Determine the (X, Y) coordinate at the center of the cell enclosing the given text.  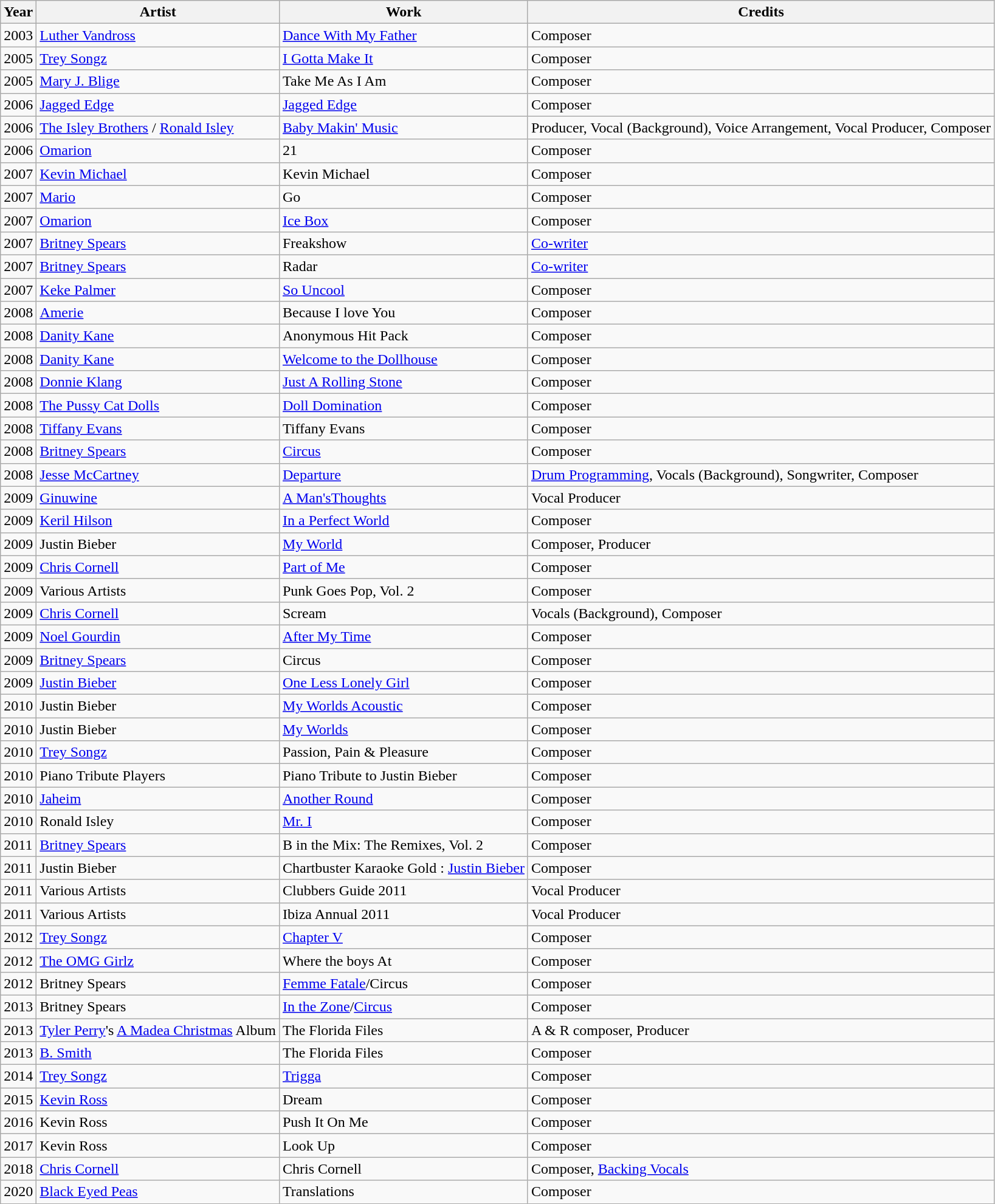
Just A Rolling Stone (404, 382)
Translations (404, 1192)
Composer, Backing Vocals (761, 1169)
21 (404, 151)
Ibiza Annual 2011 (404, 914)
Part of Me (404, 567)
Passion, Pain & Pleasure (404, 752)
In the Zone/Circus (404, 1006)
B in the Mix: The Remixes, Vol. 2 (404, 845)
Look Up (404, 1146)
Jesse McCartney (158, 475)
Welcome to the Dollhouse (404, 359)
Credits (761, 12)
Keril Hilson (158, 521)
Mario (158, 197)
Where the boys At (404, 960)
2015 (18, 1099)
Dance With My Father (404, 35)
The Isley Brothers / Ronald Isley (158, 128)
2018 (18, 1169)
2016 (18, 1123)
Femme Fatale/Circus (404, 983)
Piano Tribute Players (158, 776)
Chapter V (404, 937)
Scream (404, 613)
Noel Gourdin (158, 636)
2003 (18, 35)
2017 (18, 1146)
Composer, Producer (761, 544)
Vocals (Background), Composer (761, 613)
A Man'sThoughts (404, 498)
Keke Palmer (158, 290)
B. Smith (158, 1053)
Punk Goes Pop, Vol. 2 (404, 590)
Amerie (158, 313)
After My Time (404, 636)
My Worlds Acoustic (404, 706)
I Gotta Make It (404, 58)
Doll Domination (404, 405)
Ginuwine (158, 498)
The Pussy Cat Dolls (158, 405)
My Worlds (404, 729)
Mary J. Blige (158, 81)
Black Eyed Peas (158, 1192)
Donnie Klang (158, 382)
Drum Programming, Vocals (Background), Songwriter, Composer (761, 475)
A & R composer, Producer (761, 1030)
Ronald Isley (158, 822)
The OMG Girlz (158, 960)
Dream (404, 1099)
2020 (18, 1192)
Take Me As I Am (404, 81)
One Less Lonely Girl (404, 683)
Producer, Vocal (Background), Voice Arrangement, Vocal Producer, Composer (761, 128)
Another Round (404, 799)
Chartbuster Karaoke Gold : Justin Bieber (404, 868)
Push It On Me (404, 1123)
Baby Makin' Music (404, 128)
So Uncool (404, 290)
Departure (404, 475)
Luther Vandross (158, 35)
Trigga (404, 1076)
My World (404, 544)
Because I love You (404, 313)
Freakshow (404, 243)
2014 (18, 1076)
Tyler Perry's A Madea Christmas Album (158, 1030)
Jaheim (158, 799)
Work (404, 12)
In a Perfect World (404, 521)
Ice Box (404, 220)
Clubbers Guide 2011 (404, 891)
Go (404, 197)
Piano Tribute to Justin Bieber (404, 776)
Artist (158, 12)
Year (18, 12)
Mr. I (404, 822)
Radar (404, 266)
Anonymous Hit Pack (404, 336)
